Detect which cell encompasses the target text, then output its (X, Y) center coordinate. 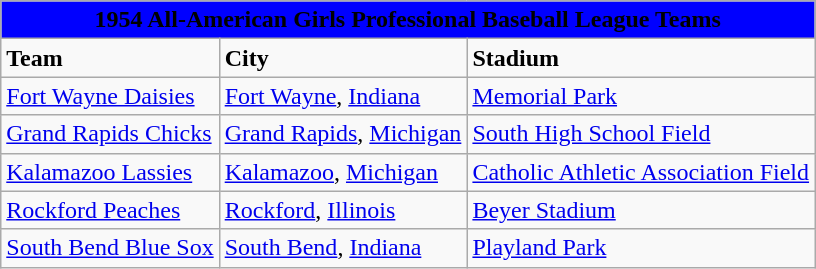
Fort Wayne, Indiana (343, 96)
Catholic Athletic Association Field (641, 172)
Stadium (641, 58)
Fort Wayne Daisies (110, 96)
Playland Park (641, 248)
South High School Field (641, 134)
South Bend Blue Sox (110, 248)
1954 All-American Girls Professional Baseball League Teams (408, 20)
Kalamazoo, Michigan (343, 172)
Rockford, Illinois (343, 210)
Beyer Stadium (641, 210)
City (343, 58)
Team (110, 58)
Grand Rapids Chicks (110, 134)
Grand Rapids, Michigan (343, 134)
Kalamazoo Lassies (110, 172)
Rockford Peaches (110, 210)
Memorial Park (641, 96)
South Bend, Indiana (343, 248)
